Return [X, Y] of the center of cell containing provided text 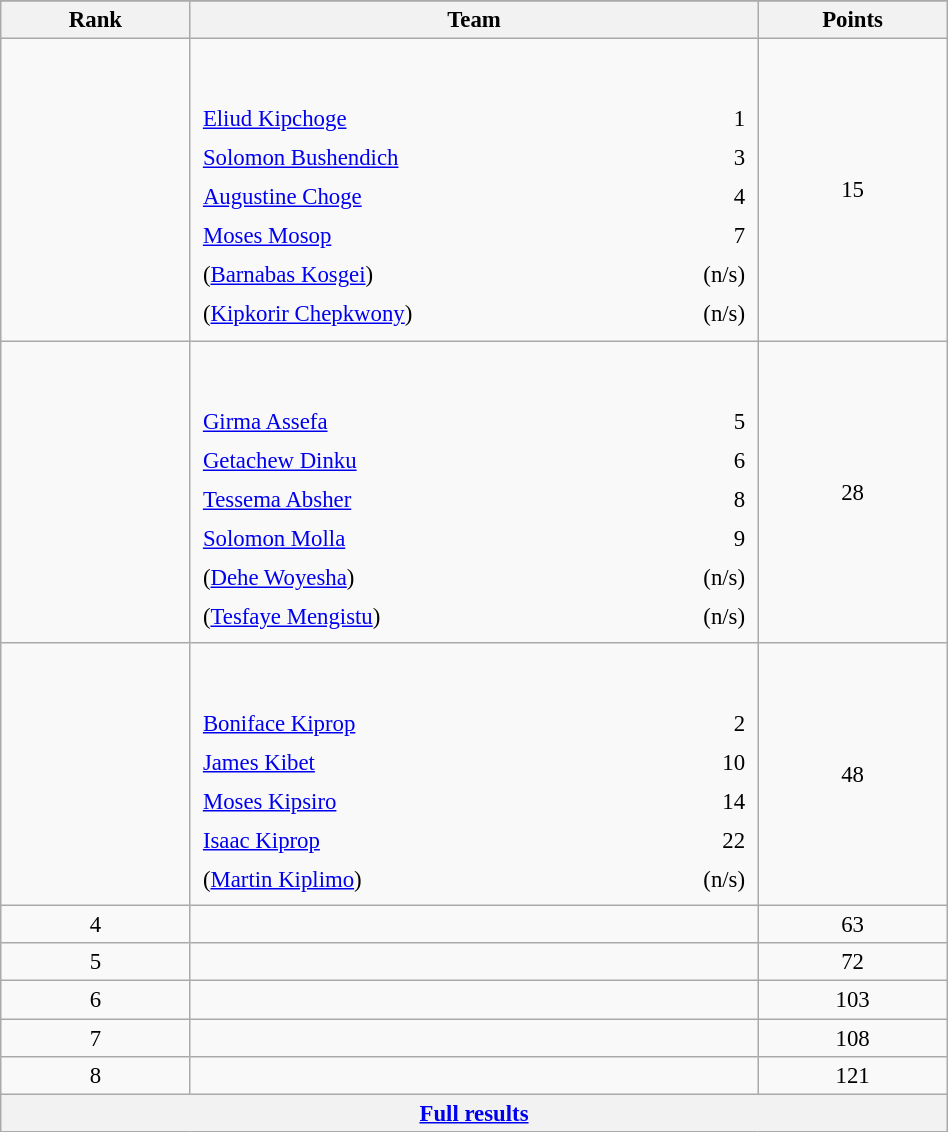
1 [698, 119]
10 [686, 762]
Rank [96, 20]
(Barnabas Kosgei) [420, 275]
2 [686, 723]
22 [686, 840]
Solomon Bushendich [420, 158]
(Dehe Woyesha) [414, 577]
Moses Kipsiro [408, 801]
72 [852, 963]
Girma Assefa [414, 421]
28 [852, 492]
3 [698, 158]
Eliud Kipchoge 1 Solomon Bushendich 3 Augustine Choge 4 Moses Mosop 7 (Barnabas Kosgei) (n/s) (Kipkorir Chepkwony) (n/s) [474, 190]
James Kibet [408, 762]
Moses Mosop [420, 236]
15 [852, 190]
Points [852, 20]
63 [852, 925]
Isaac Kiprop [408, 840]
9 [690, 538]
48 [852, 774]
Solomon Molla [414, 538]
108 [852, 1038]
Full results [474, 1113]
(Kipkorir Chepkwony) [420, 314]
Team [474, 20]
(Martin Kiplimo) [408, 880]
Boniface Kiprop 2 James Kibet 10 Moses Kipsiro 14 Isaac Kiprop 22 (Martin Kiplimo) (n/s) [474, 774]
Girma Assefa 5 Getachew Dinku 6 Tessema Absher 8 Solomon Molla 9 (Dehe Woyesha) (n/s) (Tesfaye Mengistu) (n/s) [474, 492]
Tessema Absher [414, 499]
Augustine Choge [420, 197]
Getachew Dinku [414, 460]
103 [852, 1000]
121 [852, 1075]
Eliud Kipchoge [420, 119]
Boniface Kiprop [408, 723]
14 [686, 801]
(Tesfaye Mengistu) [414, 616]
